Identify which cell holds the provided text, then report its (X, Y) central coordinate. 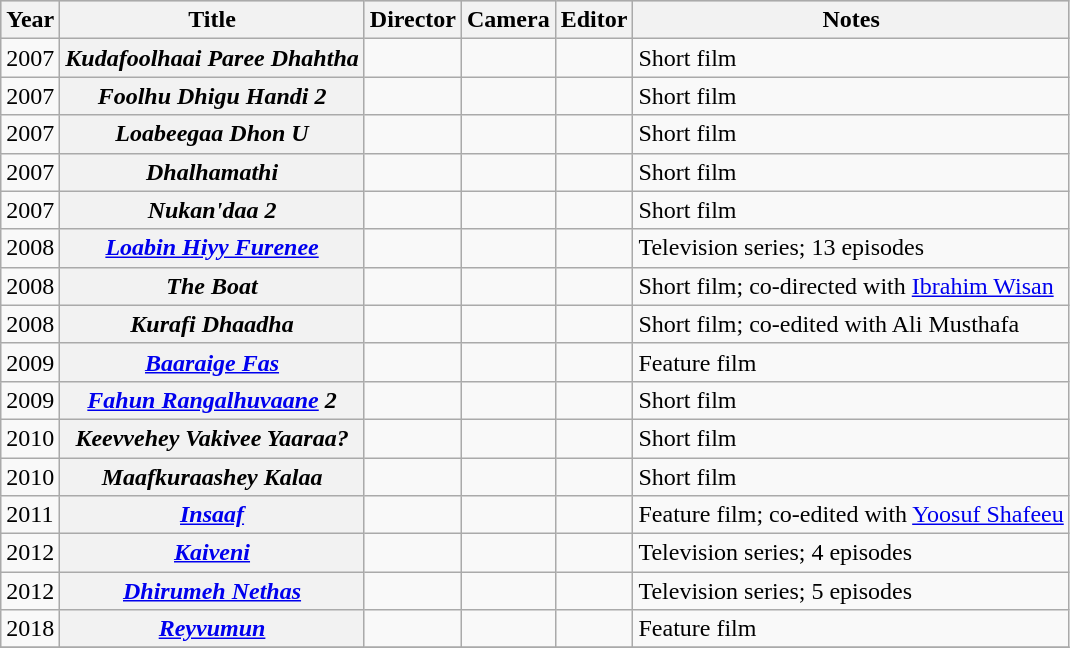
Dhalhamathi (212, 172)
Kudafoolhaai Paree Dhahtha (212, 58)
Television series; 4 episodes (851, 553)
Insaaf (212, 515)
Feature film; co-edited with Yoosuf Shafeeu (851, 515)
Notes (851, 20)
Fahun Rangalhuvaane 2 (212, 400)
2018 (30, 629)
Television series; 5 episodes (851, 591)
Kurafi Dhaadha (212, 324)
Foolhu Dhigu Handi 2 (212, 96)
Reyvumun (212, 629)
Loabeegaa Dhon U (212, 134)
Director (412, 20)
Title (212, 20)
Editor (594, 20)
Camera (509, 20)
Year (30, 20)
Kaiveni (212, 553)
Baaraige Fas (212, 362)
Nukan'daa 2 (212, 210)
The Boat (212, 286)
Television series; 13 episodes (851, 248)
Keevvehey Vakivee Yaaraa? (212, 438)
Dhirumeh Nethas (212, 591)
Short film; co-edited with Ali Musthafa (851, 324)
2011 (30, 515)
Maafkuraashey Kalaa (212, 477)
Short film; co-directed with Ibrahim Wisan (851, 286)
Loabin Hiyy Furenee (212, 248)
